Extract the (X, Y) coordinate from the center of the cell holding the provided text.  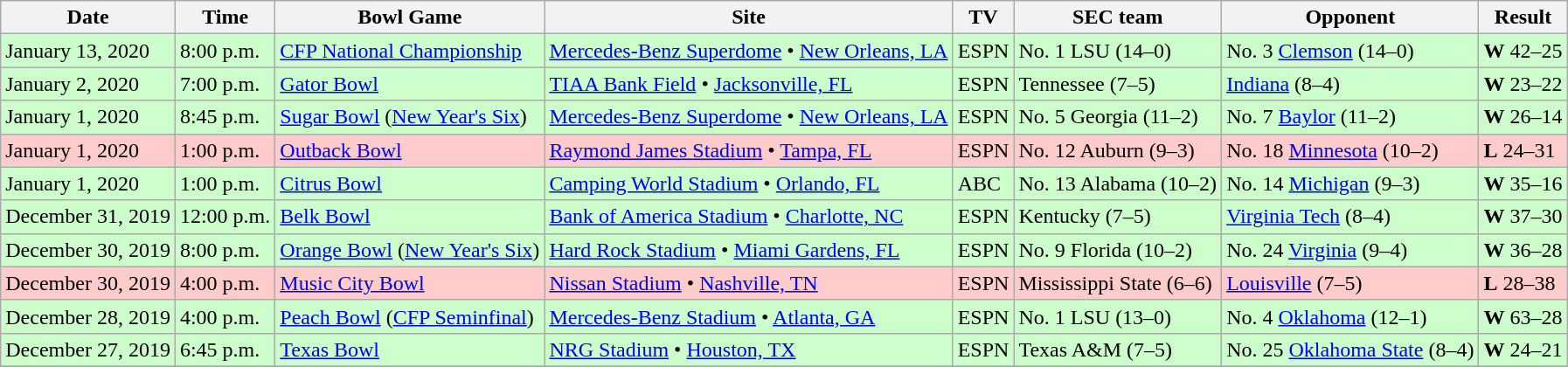
CFP National Championship (410, 51)
January 13, 2020 (88, 51)
No. 25 Oklahoma State (8–4) (1350, 350)
No. 7 Baylor (11–2) (1350, 117)
SEC team (1118, 17)
No. 4 Oklahoma (12–1) (1350, 316)
Peach Bowl (CFP Seminfinal) (410, 316)
Result (1523, 17)
TV (983, 17)
W 37–30 (1523, 217)
ABC (983, 183)
W 24–21 (1523, 350)
No. 13 Alabama (10–2) (1118, 183)
Virginia Tech (8–4) (1350, 217)
8:45 p.m. (225, 117)
W 35–16 (1523, 183)
W 36–28 (1523, 250)
W 26–14 (1523, 117)
12:00 p.m. (225, 217)
Opponent (1350, 17)
January 2, 2020 (88, 84)
Music City Bowl (410, 283)
Indiana (8–4) (1350, 84)
7:00 p.m. (225, 84)
Bank of America Stadium • Charlotte, NC (748, 217)
TIAA Bank Field • Jacksonville, FL (748, 84)
Mercedes-Benz Stadium • Atlanta, GA (748, 316)
Date (88, 17)
Outback Bowl (410, 150)
No. 1 LSU (14–0) (1118, 51)
December 28, 2019 (88, 316)
Tennessee (7–5) (1118, 84)
W 23–22 (1523, 84)
L 24–31 (1523, 150)
Raymond James Stadium • Tampa, FL (748, 150)
Sugar Bowl (New Year's Six) (410, 117)
Nissan Stadium • Nashville, TN (748, 283)
Bowl Game (410, 17)
No. 12 Auburn (9–3) (1118, 150)
Time (225, 17)
No. 18 Minnesota (10–2) (1350, 150)
Texas A&M (7–5) (1118, 350)
Site (748, 17)
No. 1 LSU (13–0) (1118, 316)
Louisville (7–5) (1350, 283)
Belk Bowl (410, 217)
W 42–25 (1523, 51)
Kentucky (7–5) (1118, 217)
December 27, 2019 (88, 350)
Gator Bowl (410, 84)
No. 3 Clemson (14–0) (1350, 51)
No. 9 Florida (10–2) (1118, 250)
W 63–28 (1523, 316)
6:45 p.m. (225, 350)
Texas Bowl (410, 350)
Orange Bowl (New Year's Six) (410, 250)
L 28–38 (1523, 283)
Mississippi State (6–6) (1118, 283)
No. 14 Michigan (9–3) (1350, 183)
No. 24 Virginia (9–4) (1350, 250)
Hard Rock Stadium • Miami Gardens, FL (748, 250)
Citrus Bowl (410, 183)
NRG Stadium • Houston, TX (748, 350)
December 31, 2019 (88, 217)
No. 5 Georgia (11–2) (1118, 117)
Camping World Stadium • Orlando, FL (748, 183)
